Scan for the cell matching the given text and deliver its (X, Y) coordinate at center. 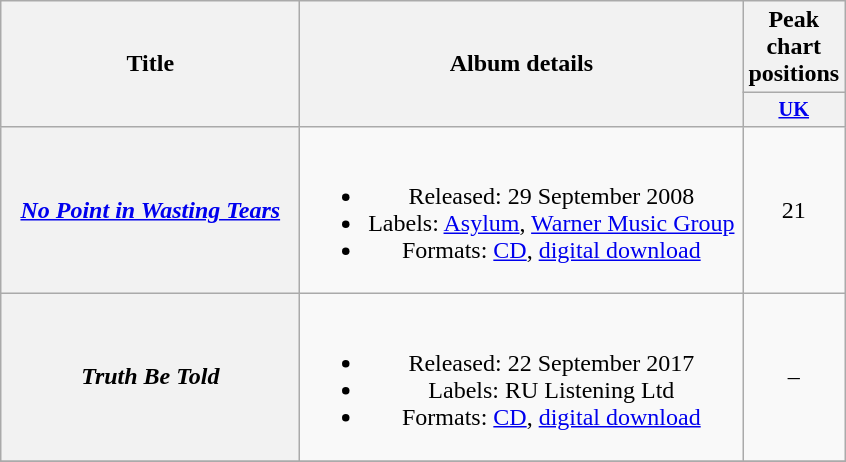
Released: 22 September 2017Labels: RU Listening LtdFormats: CD, digital download (522, 378)
UK (794, 110)
Released: 29 September 2008Labels: Asylum, Warner Music GroupFormats: CD, digital download (522, 210)
Title (150, 64)
Album details (522, 64)
21 (794, 210)
Truth Be Told (150, 378)
Peak chart positions (794, 47)
– (794, 378)
No Point in Wasting Tears (150, 210)
